Detect which cell encompasses the target text, then output its (x, y) center coordinate. 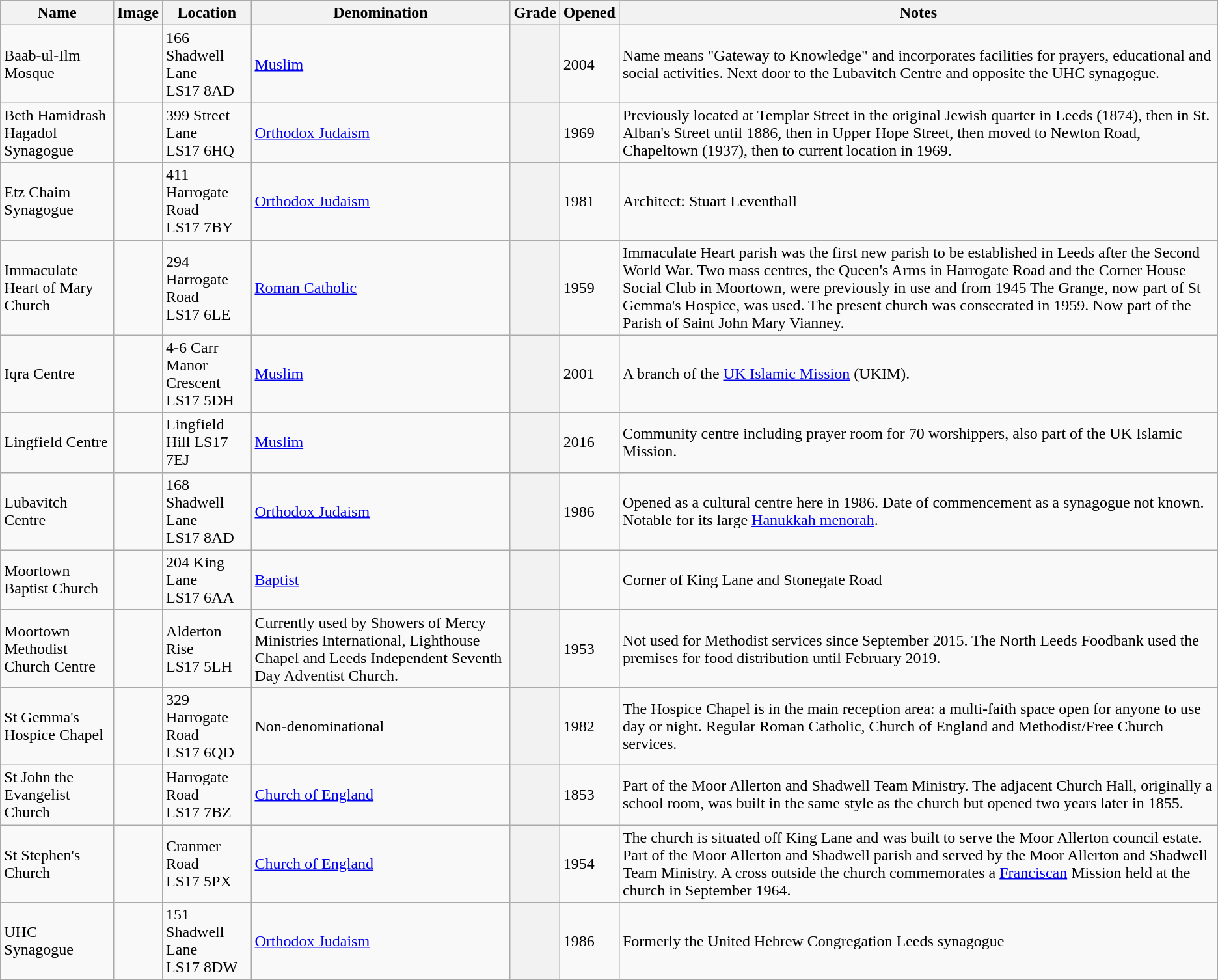
Cranmer RoadLS17 5PX (207, 864)
168 Shadwell LaneLS17 8AD (207, 511)
Baptist (381, 580)
Lingfield Centre (57, 442)
St Stephen's Church (57, 864)
399 Street LaneLS17 6HQ (207, 133)
329 Harrogate RoadLS17 6QD (207, 726)
Lubavitch Centre (57, 511)
A branch of the UK Islamic Mission (UKIM). (918, 374)
294 Harrogate RoadLS17 6LE (207, 288)
Grade (535, 13)
1953 (589, 648)
Moortown Methodist Church Centre (57, 648)
Opened (589, 13)
Alderton RiseLS17 5LH (207, 648)
Corner of King Lane and Stonegate Road (918, 580)
2004 (589, 64)
166 Shadwell LaneLS17 8AD (207, 64)
Notes (918, 13)
Iqra Centre (57, 374)
Image (138, 13)
St John the Evangelist Church (57, 795)
Denomination (381, 13)
Location (207, 13)
Opened as a cultural centre here in 1986. Date of commencement as a synagogue not known. Notable for its large Hanukkah menorah. (918, 511)
1969 (589, 133)
Harrogate RoadLS17 7BZ (207, 795)
Roman Catholic (381, 288)
UHC Synagogue (57, 941)
2016 (589, 442)
Etz Chaim Synagogue (57, 202)
151 Shadwell LaneLS17 8DW (207, 941)
Baab-ul-Ilm Mosque (57, 64)
1981 (589, 202)
1954 (589, 864)
Not used for Methodist services since September 2015. The North Leeds Foodbank used the premises for food distribution until February 2019. (918, 648)
Lingfield Hill LS17 7EJ (207, 442)
Non-denominational (381, 726)
1982 (589, 726)
4-6 Carr Manor CrescentLS17 5DH (207, 374)
Community centre including prayer room for 70 worshippers, also part of the UK Islamic Mission. (918, 442)
Formerly the United Hebrew Congregation Leeds synagogue (918, 941)
411 Harrogate RoadLS17 7BY (207, 202)
Name (57, 13)
St Gemma's Hospice Chapel (57, 726)
2001 (589, 374)
Architect: Stuart Leventhall (918, 202)
Beth Hamidrash Hagadol Synagogue (57, 133)
204 King LaneLS17 6AA (207, 580)
Immaculate Heart of Mary Church (57, 288)
1959 (589, 288)
Moortown Baptist Church (57, 580)
Currently used by Showers of Mercy Ministries International, Lighthouse Chapel and Leeds Independent Seventh Day Adventist Church. (381, 648)
1853 (589, 795)
